From the cell containing the given text, extract its center point as (X, Y) coordinate. 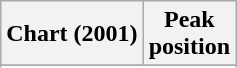
Peakposition (189, 34)
Chart (2001) (72, 34)
